Extract the (X, Y) coordinate from the center of the cell holding the provided text.  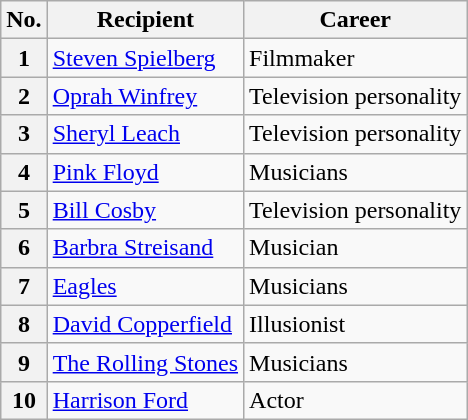
Harrison Ford (145, 400)
Steven Spielberg (145, 58)
7 (24, 286)
Recipient (145, 20)
1 (24, 58)
Career (356, 20)
6 (24, 248)
Actor (356, 400)
Eagles (145, 286)
Filmmaker (356, 58)
Illusionist (356, 324)
Pink Floyd (145, 172)
Musician (356, 248)
5 (24, 210)
3 (24, 134)
Barbra Streisand (145, 248)
8 (24, 324)
9 (24, 362)
2 (24, 96)
Oprah Winfrey (145, 96)
The Rolling Stones (145, 362)
David Copperfield (145, 324)
Bill Cosby (145, 210)
No. (24, 20)
10 (24, 400)
Sheryl Leach (145, 134)
4 (24, 172)
